Determine the [X, Y] coordinate at the center of the cell enclosing the given text.  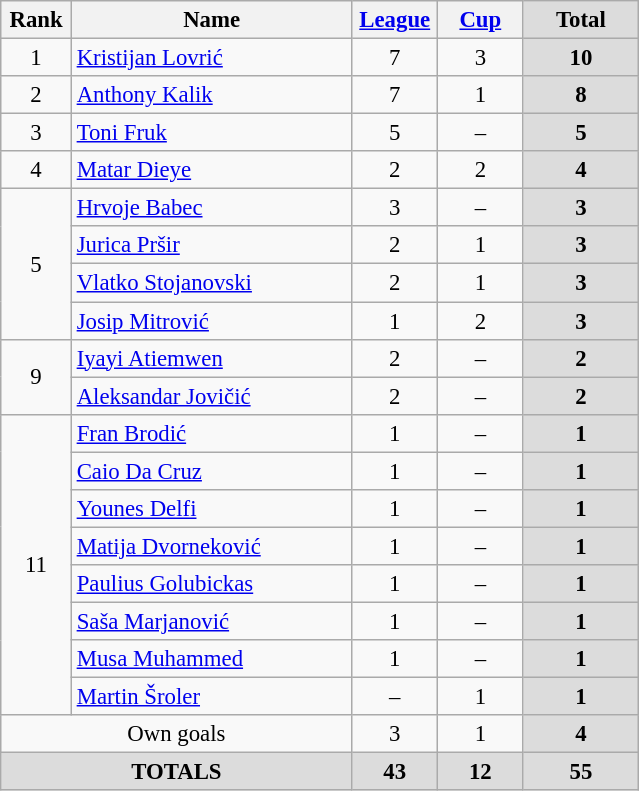
Rank [36, 20]
Younes Delfi [212, 509]
Caio Da Cruz [212, 471]
Cup [481, 20]
Iyayi Atiemwen [212, 358]
Jurica Pršir [212, 245]
12 [481, 772]
11 [36, 564]
Josip Mitrović [212, 321]
8 [581, 95]
Total [581, 20]
9 [36, 376]
Hrvoje Babec [212, 208]
10 [581, 58]
Anthony Kalik [212, 95]
Martin Šroler [212, 697]
Own goals [176, 734]
Musa Muhammed [212, 659]
Matar Dieye [212, 170]
TOTALS [176, 772]
55 [581, 772]
43 [395, 772]
Saša Marjanović [212, 621]
Paulius Golubickas [212, 584]
Vlatko Stojanovski [212, 283]
Aleksandar Jovičić [212, 396]
League [395, 20]
Name [212, 20]
Fran Brodić [212, 433]
Toni Fruk [212, 133]
Kristijan Lovrić [212, 58]
Matija Dvorneković [212, 546]
